Search for the cell housing the specified text and yield its [X, Y] center coordinate. 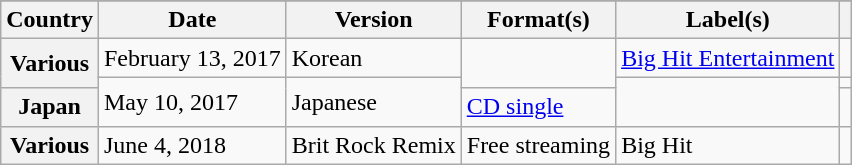
Japanese [374, 102]
June 4, 2018 [192, 145]
CD single [538, 107]
Version [374, 20]
Format(s) [538, 20]
February 13, 2017 [192, 58]
Label(s) [728, 20]
Japan [50, 107]
Date [192, 20]
Free streaming [538, 145]
May 10, 2017 [192, 102]
Brit Rock Remix [374, 145]
Big Hit Entertainment [728, 58]
Big Hit [728, 145]
Country [50, 20]
Korean [374, 58]
